Identify which cell holds the provided text, then report its [X, Y] central coordinate. 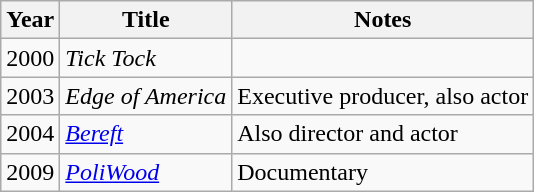
2009 [30, 172]
Year [30, 20]
Edge of America [146, 96]
Executive producer, also actor [383, 96]
Tick Tock [146, 58]
Documentary [383, 172]
2004 [30, 134]
2000 [30, 58]
Title [146, 20]
Also director and actor [383, 134]
Notes [383, 20]
PoliWood [146, 172]
2003 [30, 96]
Bereft [146, 134]
